Identify which cell holds the provided text, then report its [X, Y] central coordinate. 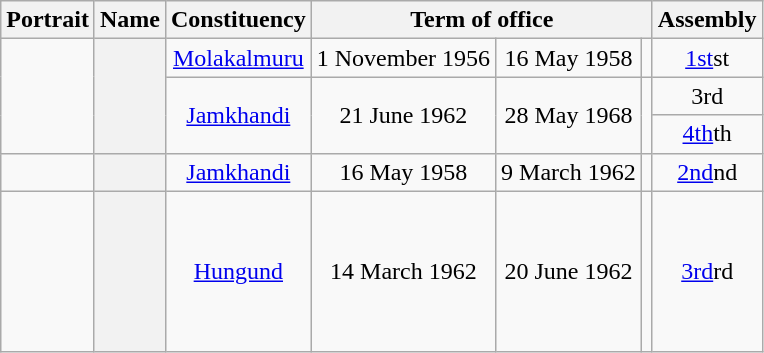
4thth [707, 134]
9 March 1962 [569, 172]
21 June 1962 [403, 115]
3rdrd [707, 272]
Hungund [238, 272]
20 June 1962 [569, 272]
Constituency [238, 20]
28 May 1968 [569, 115]
Assembly [707, 20]
Molakalmuru [238, 58]
1 November 1956 [403, 58]
Term of office [482, 20]
14 March 1962 [403, 272]
2ndnd [707, 172]
Portrait [48, 20]
1stst [707, 58]
3rd [707, 96]
Name [130, 20]
